Provide the (X, Y) coordinate of the cell's center where the given text is located.  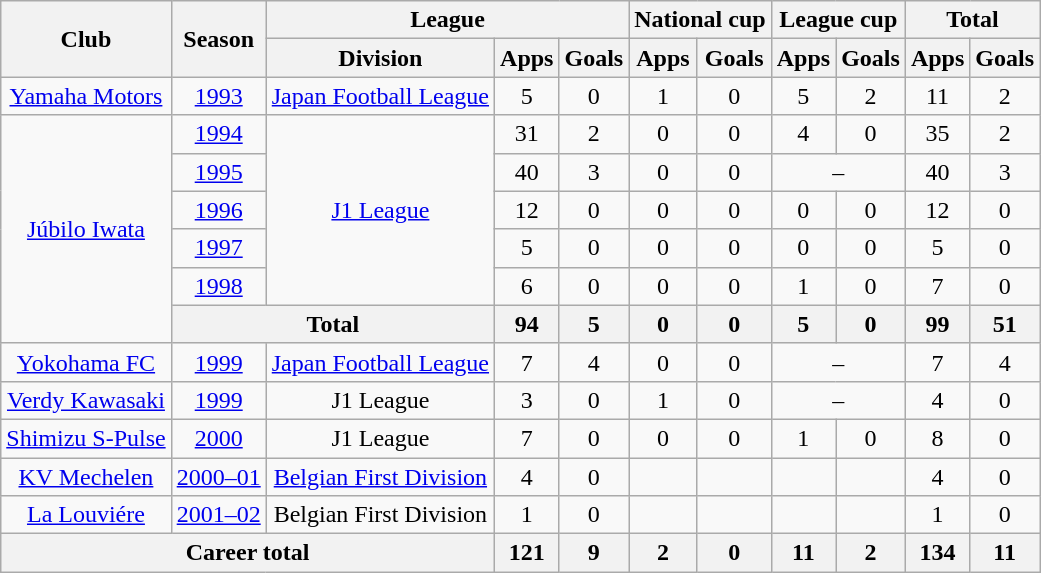
2001–02 (218, 515)
2000–01 (218, 477)
99 (937, 324)
1997 (218, 248)
51 (1005, 324)
2000 (218, 438)
La Louviére (86, 515)
League cup (838, 20)
Season (218, 39)
Verdy Kawasaki (86, 400)
35 (937, 134)
Club (86, 39)
1994 (218, 134)
1995 (218, 172)
121 (527, 553)
1996 (218, 210)
National cup (700, 20)
League (448, 20)
KV Mechelen (86, 477)
Division (380, 58)
Shimizu S-Pulse (86, 438)
9 (594, 553)
8 (937, 438)
Yokohama FC (86, 362)
1993 (218, 96)
31 (527, 134)
Yamaha Motors (86, 96)
134 (937, 553)
6 (527, 286)
Júbilo Iwata (86, 229)
1998 (218, 286)
94 (527, 324)
Career total (248, 553)
